From the cell containing the given text, extract its center point as (x, y) coordinate. 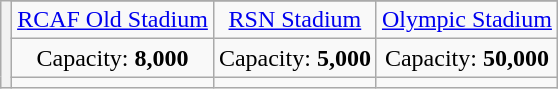
Capacity: 8,000 (113, 58)
RCAF Old Stadium (113, 20)
Olympic Stadium (466, 20)
RSN Stadium (294, 20)
Capacity: 5,000 (294, 58)
Capacity: 50,000 (466, 58)
